Return (X, Y) of the center of cell containing provided text 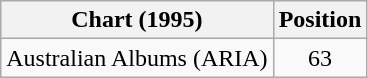
Position (320, 20)
Australian Albums (ARIA) (137, 58)
63 (320, 58)
Chart (1995) (137, 20)
